Determine the [x, y] coordinate at the center of the cell enclosing the given text.  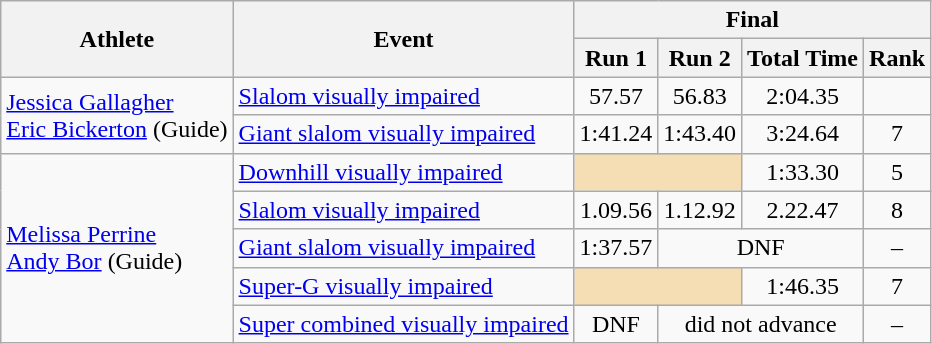
2:04.35 [803, 96]
1.09.56 [616, 210]
8 [898, 210]
Final [752, 20]
3:24.64 [803, 134]
Total Time [803, 58]
56.83 [700, 96]
1:37.57 [616, 248]
Super-G visually impaired [404, 286]
5 [898, 172]
did not advance [761, 324]
Run 2 [700, 58]
1:33.30 [803, 172]
Athlete [117, 39]
Rank [898, 58]
1:46.35 [803, 286]
Event [404, 39]
1:41.24 [616, 134]
Run 1 [616, 58]
2.22.47 [803, 210]
57.57 [616, 96]
Super combined visually impaired [404, 324]
Melissa Perrine Andy Bor (Guide) [117, 248]
1:43.40 [700, 134]
Jessica Gallagher Eric Bickerton (Guide) [117, 115]
Downhill visually impaired [404, 172]
1.12.92 [700, 210]
